Output the [x, y] coordinate of the center of the cell containing the given text.  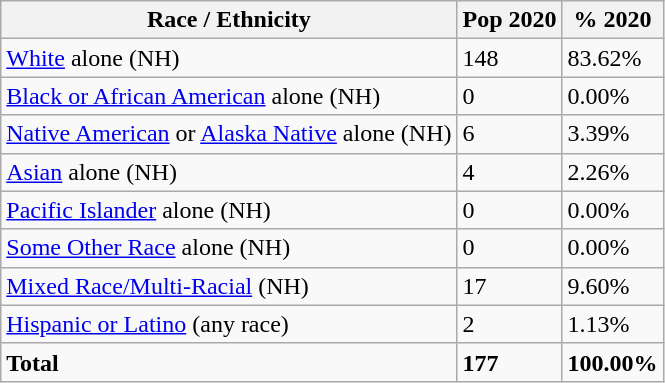
Mixed Race/Multi-Racial (NH) [229, 286]
100.00% [612, 362]
17 [510, 286]
Asian alone (NH) [229, 172]
3.39% [612, 134]
% 2020 [612, 20]
2.26% [612, 172]
Race / Ethnicity [229, 20]
Pacific Islander alone (NH) [229, 210]
6 [510, 134]
Native American or Alaska Native alone (NH) [229, 134]
83.62% [612, 58]
Total [229, 362]
Some Other Race alone (NH) [229, 248]
White alone (NH) [229, 58]
9.60% [612, 286]
1.13% [612, 324]
Pop 2020 [510, 20]
2 [510, 324]
Hispanic or Latino (any race) [229, 324]
4 [510, 172]
Black or African American alone (NH) [229, 96]
148 [510, 58]
177 [510, 362]
